Provide the (X, Y) coordinate of the cell's center where the given text is located.  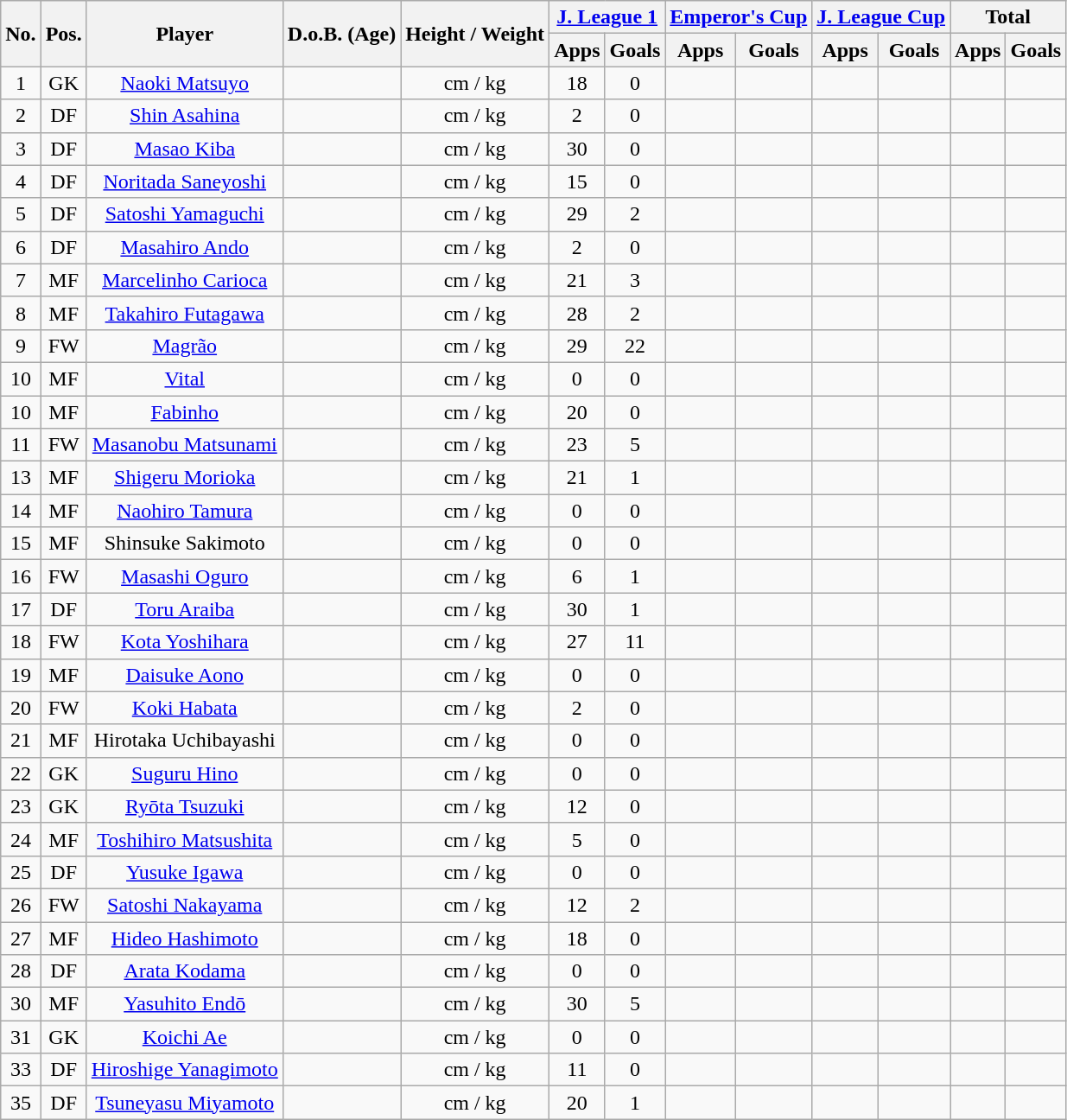
16 (21, 576)
Masanobu Matsunami (185, 445)
Shinsuke Sakimoto (185, 544)
Fabinho (185, 412)
Total (1008, 17)
Tsuneyasu Miyamoto (185, 1103)
31 (21, 1037)
4 (21, 181)
26 (21, 905)
Masashi Oguro (185, 576)
Pos. (64, 34)
Shigeru Morioka (185, 478)
13 (21, 478)
Yasuhito Endō (185, 1004)
Satoshi Nakayama (185, 905)
24 (21, 839)
7 (21, 280)
25 (21, 872)
Height / Weight (475, 34)
Shin Asahina (185, 116)
Emperor's Cup (739, 17)
J. League Cup (881, 17)
Daisuke Aono (185, 675)
Player (185, 34)
35 (21, 1103)
17 (21, 609)
Satoshi Yamaguchi (185, 214)
9 (21, 346)
Hiroshige Yanagimoto (185, 1070)
Magrão (185, 346)
Yusuke Igawa (185, 872)
J. League 1 (607, 17)
Vital (185, 379)
Kota Yoshihara (185, 642)
Toshihiro Matsushita (185, 839)
Koki Habata (185, 708)
14 (21, 511)
Naohiro Tamura (185, 511)
Takahiro Futagawa (185, 313)
Noritada Saneyoshi (185, 181)
Hirotaka Uchibayashi (185, 741)
Masahiro Ando (185, 247)
Marcelinho Carioca (185, 280)
No. (21, 34)
Arata Kodama (185, 971)
D.o.B. (Age) (341, 34)
33 (21, 1070)
Toru Araiba (185, 609)
Suguru Hino (185, 773)
Naoki Matsuyo (185, 83)
Ryōta Tsuzuki (185, 806)
Hideo Hashimoto (185, 938)
Masao Kiba (185, 149)
Koichi Ae (185, 1037)
8 (21, 313)
19 (21, 675)
